Search for the cell housing the specified text and yield its (X, Y) center coordinate. 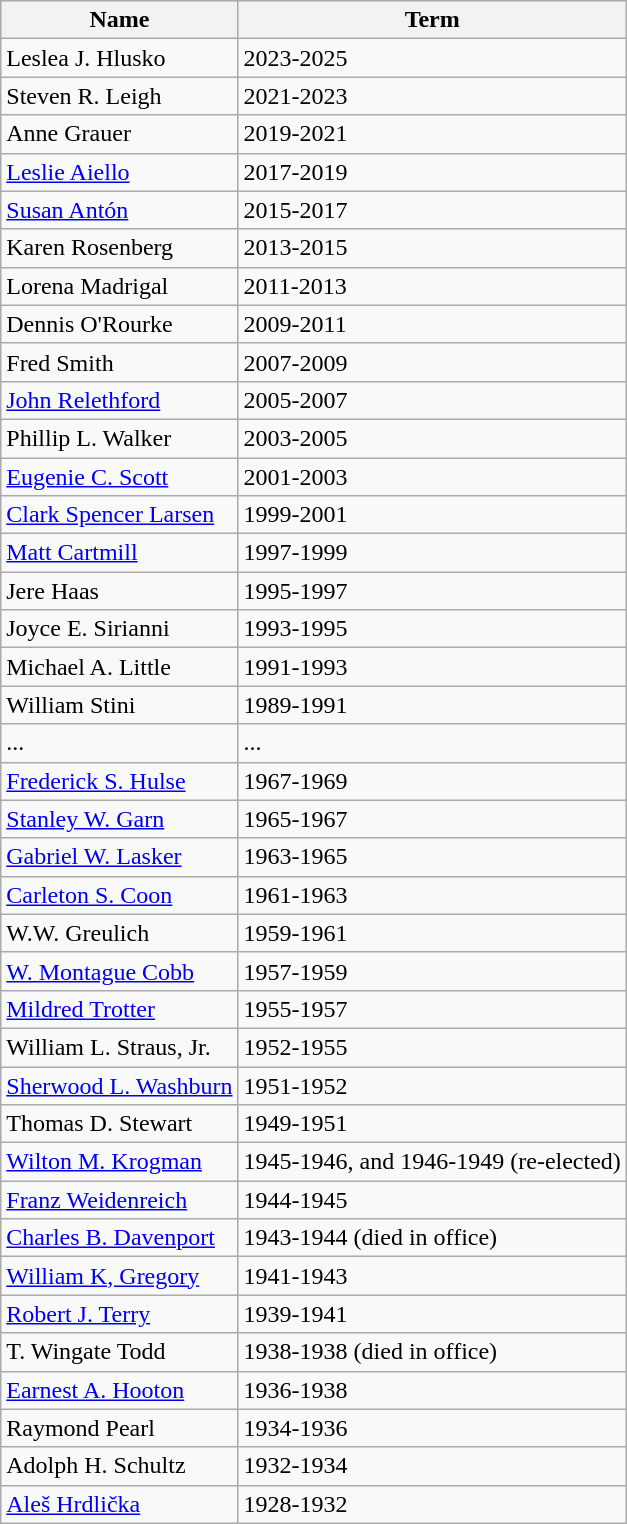
Karen Rosenberg (120, 248)
T. Wingate Todd (120, 1352)
1997-1999 (432, 553)
1993-1995 (432, 629)
1941-1943 (432, 1276)
Term (432, 20)
Phillip L. Walker (120, 438)
1957-1959 (432, 971)
2005-2007 (432, 400)
2019-2021 (432, 134)
Gabriel W. Lasker (120, 857)
1951-1952 (432, 1085)
2009-2011 (432, 324)
Joyce E. Sirianni (120, 629)
W.W. Greulich (120, 933)
Jere Haas (120, 591)
Matt Cartmill (120, 553)
W. Montague Cobb (120, 971)
2021-2023 (432, 96)
Steven R. Leigh (120, 96)
2007-2009 (432, 362)
1938-1938 (died in office) (432, 1352)
2013-2015 (432, 248)
Eugenie C. Scott (120, 477)
1965-1967 (432, 819)
2001-2003 (432, 477)
Frederick S. Hulse (120, 781)
Charles B. Davenport (120, 1238)
William Stini (120, 705)
1959-1961 (432, 933)
1961-1963 (432, 895)
Michael A. Little (120, 667)
1955-1957 (432, 1009)
2023-2025 (432, 58)
Adolph H. Schultz (120, 1466)
2017-2019 (432, 172)
Wilton M. Krogman (120, 1162)
1995-1997 (432, 591)
Fred Smith (120, 362)
Leslea J. Hlusko (120, 58)
2003-2005 (432, 438)
Mildred Trotter (120, 1009)
1934-1936 (432, 1428)
Stanley W. Garn (120, 819)
Dennis O'Rourke (120, 324)
1928-1932 (432, 1504)
1944-1945 (432, 1200)
1967-1969 (432, 781)
Susan Antón (120, 210)
Name (120, 20)
Aleš Hrdlička (120, 1504)
Raymond Pearl (120, 1428)
1949-1951 (432, 1124)
1999-2001 (432, 515)
Clark Spencer Larsen (120, 515)
Lorena Madrigal (120, 286)
Leslie Aiello (120, 172)
Robert J. Terry (120, 1314)
Carleton S. Coon (120, 895)
Anne Grauer (120, 134)
1989-1991 (432, 705)
William L. Straus, Jr. (120, 1047)
1952-1955 (432, 1047)
1963-1965 (432, 857)
2015-2017 (432, 210)
2011-2013 (432, 286)
1932-1934 (432, 1466)
1936-1938 (432, 1390)
1945-1946, and 1946-1949 (re-elected) (432, 1162)
1943-1944 (died in office) (432, 1238)
Sherwood L. Washburn (120, 1085)
Earnest A. Hooton (120, 1390)
1939-1941 (432, 1314)
Thomas D. Stewart (120, 1124)
William K, Gregory (120, 1276)
Franz Weidenreich (120, 1200)
John Relethford (120, 400)
1991-1993 (432, 667)
